Return the [X, Y] coordinate for the center point of the cell that contains the specified text.  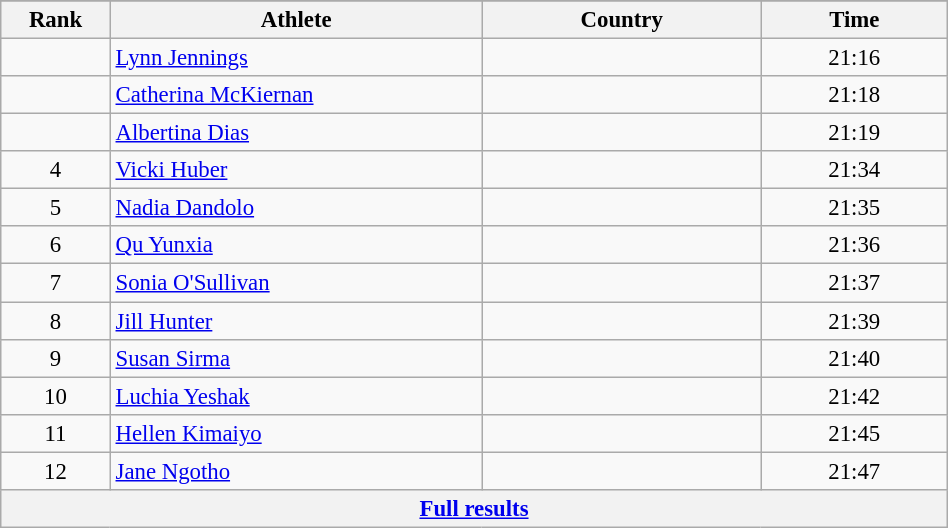
7 [56, 283]
Vicki Huber [296, 170]
Athlete [296, 20]
21:16 [854, 58]
21:47 [854, 471]
Time [854, 20]
21:39 [854, 321]
Catherina McKiernan [296, 95]
Hellen Kimaiyo [296, 433]
8 [56, 321]
21:37 [854, 283]
10 [56, 396]
Nadia Dandolo [296, 208]
Qu Yunxia [296, 245]
Jill Hunter [296, 321]
9 [56, 358]
11 [56, 433]
21:35 [854, 208]
Full results [474, 509]
Country [622, 20]
21:45 [854, 433]
Albertina Dias [296, 133]
Rank [56, 20]
Sonia O'Sullivan [296, 283]
12 [56, 471]
21:40 [854, 358]
21:34 [854, 170]
Luchia Yeshak [296, 396]
4 [56, 170]
Jane Ngotho [296, 471]
21:18 [854, 95]
21:36 [854, 245]
5 [56, 208]
21:42 [854, 396]
Lynn Jennings [296, 58]
21:19 [854, 133]
Susan Sirma [296, 358]
6 [56, 245]
